Search for the cell housing the specified text and yield its [x, y] center coordinate. 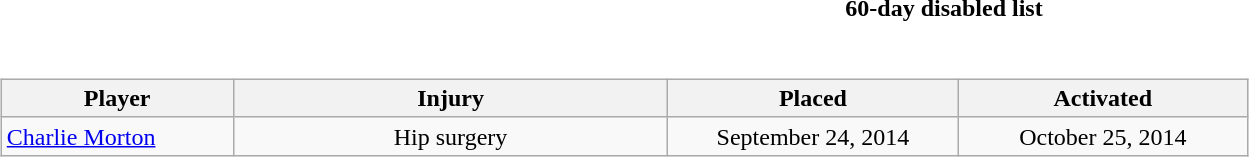
Hip surgery [450, 136]
Player [117, 98]
Activated [1103, 98]
September 24, 2014 [813, 136]
October 25, 2014 [1103, 136]
Charlie Morton [117, 136]
Injury [450, 98]
Placed [813, 98]
